Extract the (X, Y) coordinate from the center of the cell holding the provided text.  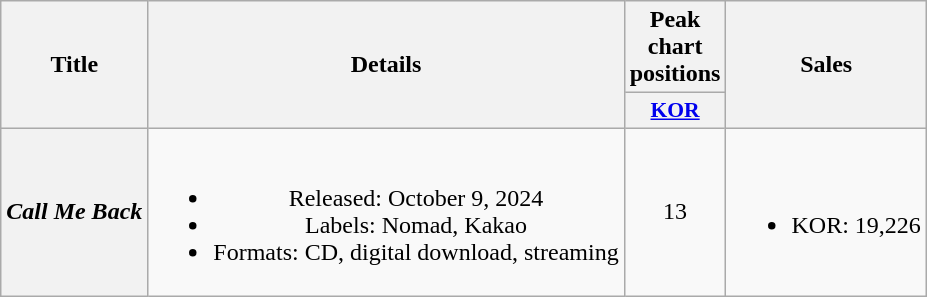
Sales (826, 65)
Call Me Back (74, 212)
KOR (675, 111)
Details (386, 65)
KOR: 19,226 (826, 212)
Released: October 9, 2024Labels: Nomad, KakaoFormats: CD, digital download, streaming (386, 212)
Peak chart positions (675, 47)
13 (675, 212)
Title (74, 65)
